Return the (x, y) coordinate for the center point of the cell that contains the specified text.  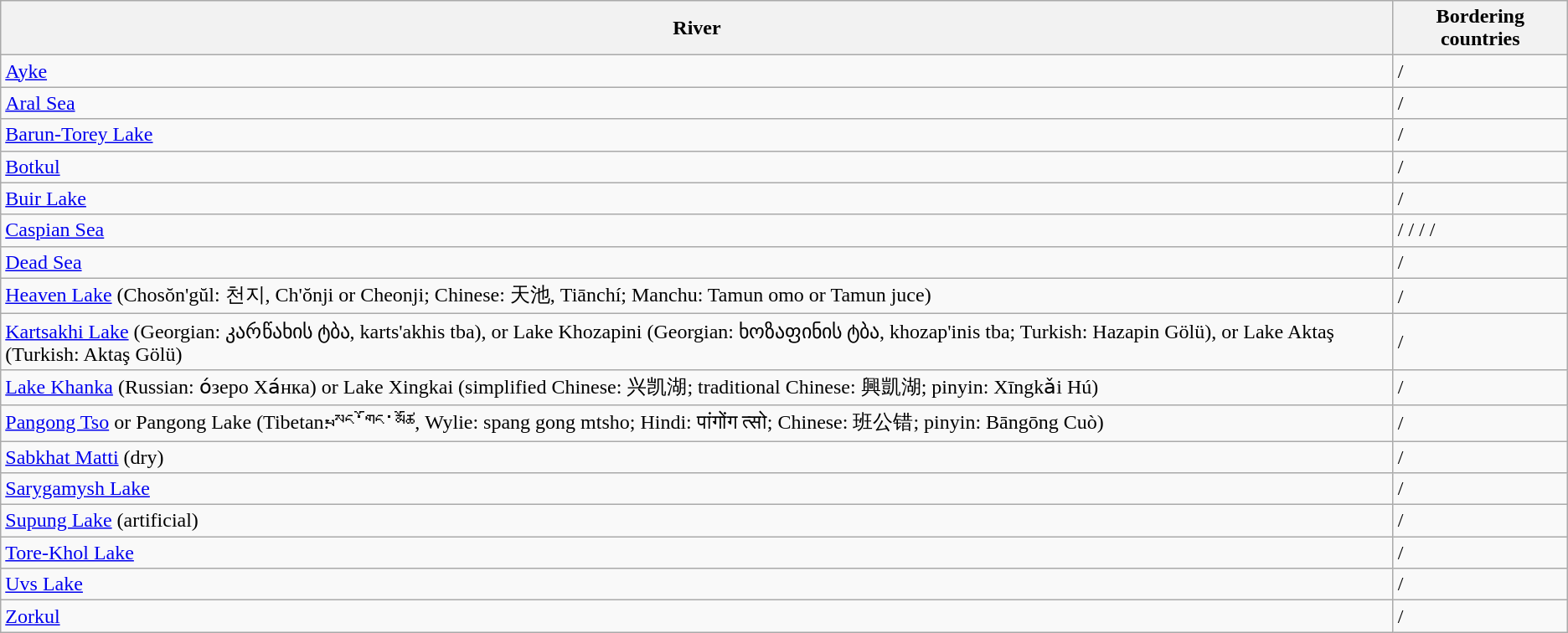
Dead Sea (697, 262)
Lake Khanka (Russian: о́зеро Ха́нка) or Lake Xingkai (simplified Chinese: 兴凯湖; traditional Chinese: 興凱湖; pinyin: Xīngkǎi Hú) (697, 387)
Botkul (697, 167)
Barun-Torey Lake (697, 135)
/ / / / (1480, 230)
Aral Sea (697, 103)
Pangong Tso or Pangong Lake (Tibetan: སྤང་གོང་མཚོ, Wylie: spang gong mtsho; Hindi: पांगोंग त्सो; Chinese: 班公错; pinyin: Bāngōng Cuò) (697, 424)
Bordering countries (1480, 28)
Ayke (697, 71)
Caspian Sea (697, 230)
Sarygamysh Lake (697, 489)
Buir Lake (697, 198)
Uvs Lake (697, 584)
Supung Lake (artificial) (697, 521)
River (697, 28)
Heaven Lake (Chosŏn'gŭl: 천지, Ch'ŏnji or Cheonji; Chinese: 天池, Tiānchí; Manchu: Tamun omo or Tamun juce) (697, 296)
Zorkul (697, 616)
Tore-Khol Lake (697, 553)
Sabkhat Matti (dry) (697, 456)
